Identify which cell holds the provided text, then report its (X, Y) central coordinate. 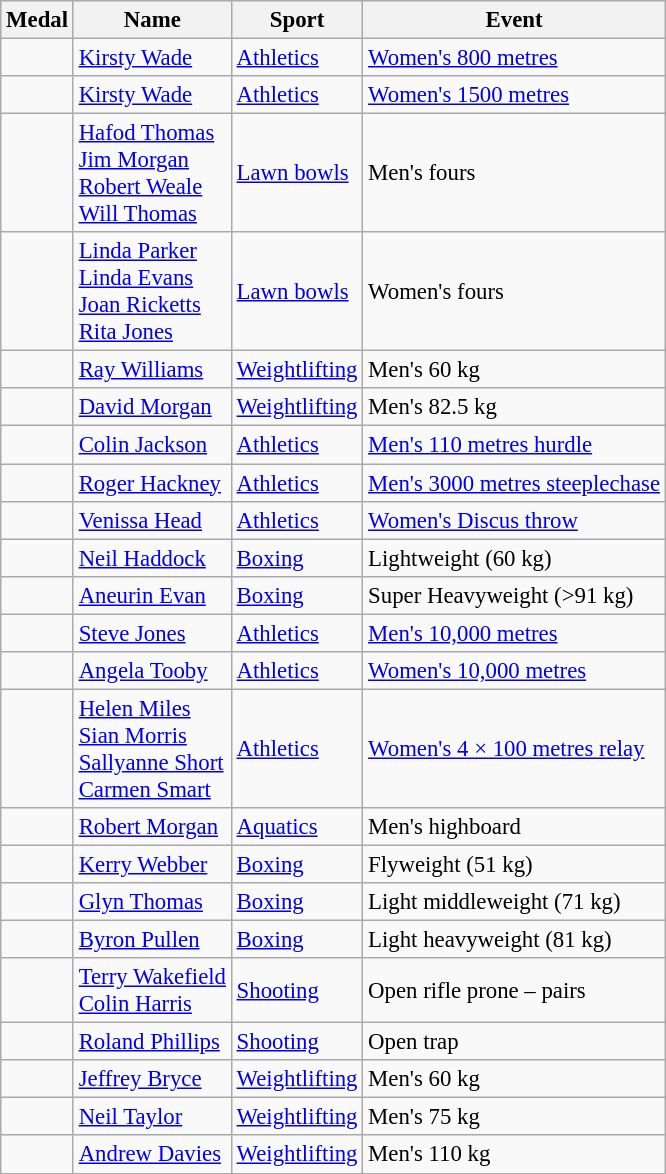
Men's 75 kg (514, 1117)
Neil Taylor (152, 1117)
Robert Morgan (152, 827)
Aquatics (297, 827)
Venissa Head (152, 520)
Event (514, 20)
Men's 10,000 metres (514, 633)
Women's 1500 metres (514, 95)
Jeffrey Bryce (152, 1079)
Terry WakefieldColin Harris (152, 990)
David Morgan (152, 407)
Roland Phillips (152, 1042)
Men's 3000 metres steeplechase (514, 483)
Steve Jones (152, 633)
Men's highboard (514, 827)
Roger Hackney (152, 483)
Women's 800 metres (514, 58)
Kerry Webber (152, 864)
Women's Discus throw (514, 520)
Name (152, 20)
Open trap (514, 1042)
Men's 82.5 kg (514, 407)
Hafod ThomasJim MorganRobert WealeWill Thomas (152, 174)
Glyn Thomas (152, 902)
Helen MilesSian MorrisSallyanne ShortCarmen Smart (152, 748)
Byron Pullen (152, 940)
Lightweight (60 kg) (514, 558)
Sport (297, 20)
Linda ParkerLinda EvansJoan RickettsRita Jones (152, 292)
Men's 110 kg (514, 1155)
Neil Haddock (152, 558)
Open rifle prone – pairs (514, 990)
Aneurin Evan (152, 595)
Women's 10,000 metres (514, 671)
Super Heavyweight (>91 kg) (514, 595)
Andrew Davies (152, 1155)
Light heavyweight (81 kg) (514, 940)
Women's 4 × 100 metres relay (514, 748)
Women's fours (514, 292)
Men's 110 metres hurdle (514, 445)
Men's fours (514, 174)
Flyweight (51 kg) (514, 864)
Medal (38, 20)
Ray Williams (152, 370)
Angela Tooby (152, 671)
Colin Jackson (152, 445)
Light middleweight (71 kg) (514, 902)
